Locate the cell with the specified text and output its (x, y) center coordinate. 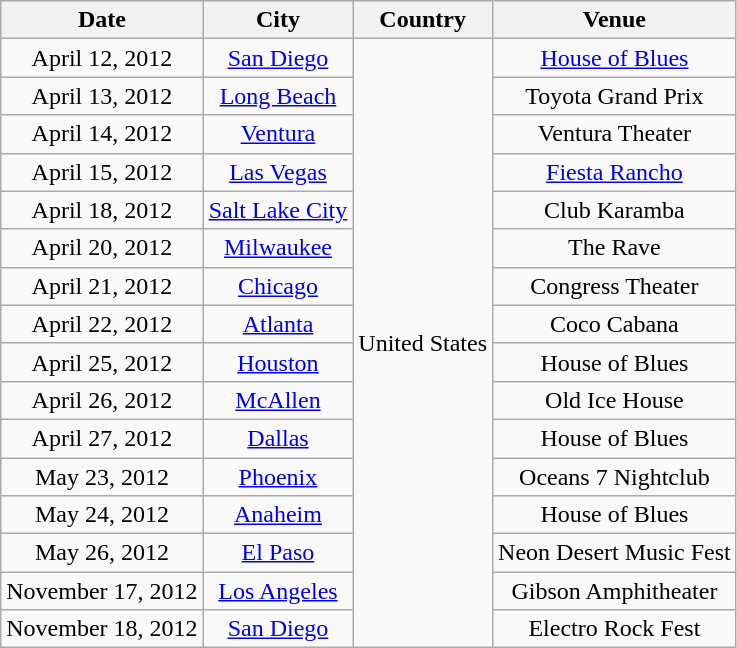
Club Karamba (615, 210)
Old Ice House (615, 400)
Coco Cabana (615, 324)
April 21, 2012 (102, 286)
April 25, 2012 (102, 362)
El Paso (278, 553)
Ventura Theater (615, 134)
November 18, 2012 (102, 629)
McAllen (278, 400)
Gibson Amphitheater (615, 591)
April 20, 2012 (102, 248)
Long Beach (278, 96)
Milwaukee (278, 248)
Fiesta Rancho (615, 172)
Oceans 7 Nightclub (615, 477)
Salt Lake City (278, 210)
Country (423, 20)
Ventura (278, 134)
April 14, 2012 (102, 134)
May 23, 2012 (102, 477)
April 12, 2012 (102, 58)
City (278, 20)
April 27, 2012 (102, 438)
Congress Theater (615, 286)
Atlanta (278, 324)
Anaheim (278, 515)
Toyota Grand Prix (615, 96)
Los Angeles (278, 591)
Venue (615, 20)
May 26, 2012 (102, 553)
Chicago (278, 286)
Phoenix (278, 477)
April 13, 2012 (102, 96)
The Rave (615, 248)
April 18, 2012 (102, 210)
Houston (278, 362)
May 24, 2012 (102, 515)
April 15, 2012 (102, 172)
Date (102, 20)
April 22, 2012 (102, 324)
November 17, 2012 (102, 591)
April 26, 2012 (102, 400)
Neon Desert Music Fest (615, 553)
Dallas (278, 438)
Las Vegas (278, 172)
Electro Rock Fest (615, 629)
United States (423, 344)
